Return [X, Y] of the center of cell containing provided text 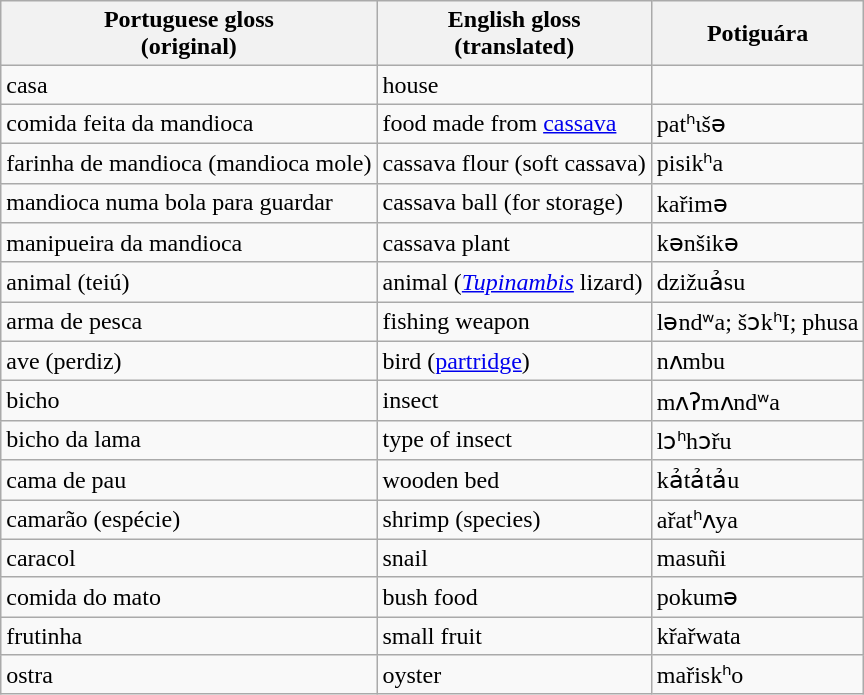
kařimə [758, 203]
house [514, 85]
ave (perdiz) [189, 361]
fishing weapon [514, 322]
wooden bed [514, 480]
cassava ball (for storage) [514, 203]
manipueira da mandioca [189, 243]
ostra [189, 675]
nʌmbu [758, 361]
mandioca numa bola para guardar [189, 203]
insect [514, 401]
farinha de mandioca (mandioca mole) [189, 163]
cassava flour (soft cassava) [514, 163]
caracol [189, 558]
Potiguára [758, 34]
masuñi [758, 558]
small fruit [514, 636]
food made from cassava [514, 124]
dzižuảsu [758, 282]
shrimp (species) [514, 520]
type of insect [514, 440]
mʌʔmʌndʷa [758, 401]
ařatʰʌya [758, 520]
comida do mato [189, 597]
snail [514, 558]
frutinha [189, 636]
oyster [514, 675]
casa [189, 85]
bird (partridge) [514, 361]
mařiskʰo [758, 675]
pisikʰa [758, 163]
bicho da lama [189, 440]
comida feita da mandioca [189, 124]
English gloss (translated) [514, 34]
Portuguese gloss (original) [189, 34]
bush food [514, 597]
cama de pau [189, 480]
animal (teiú) [189, 282]
animal (Tupinambis lizard) [514, 282]
kənšikə [758, 243]
cassava plant [514, 243]
patʰιšə [758, 124]
křařwata [758, 636]
pokumə [758, 597]
lɔʰhɔřu [758, 440]
arma de pesca [189, 322]
camarão (espécie) [189, 520]
kảtảtảu [758, 480]
bicho [189, 401]
ləndʷa; šɔkʰI; phusa [758, 322]
